Identify which cell holds the provided text, then report its [x, y] central coordinate. 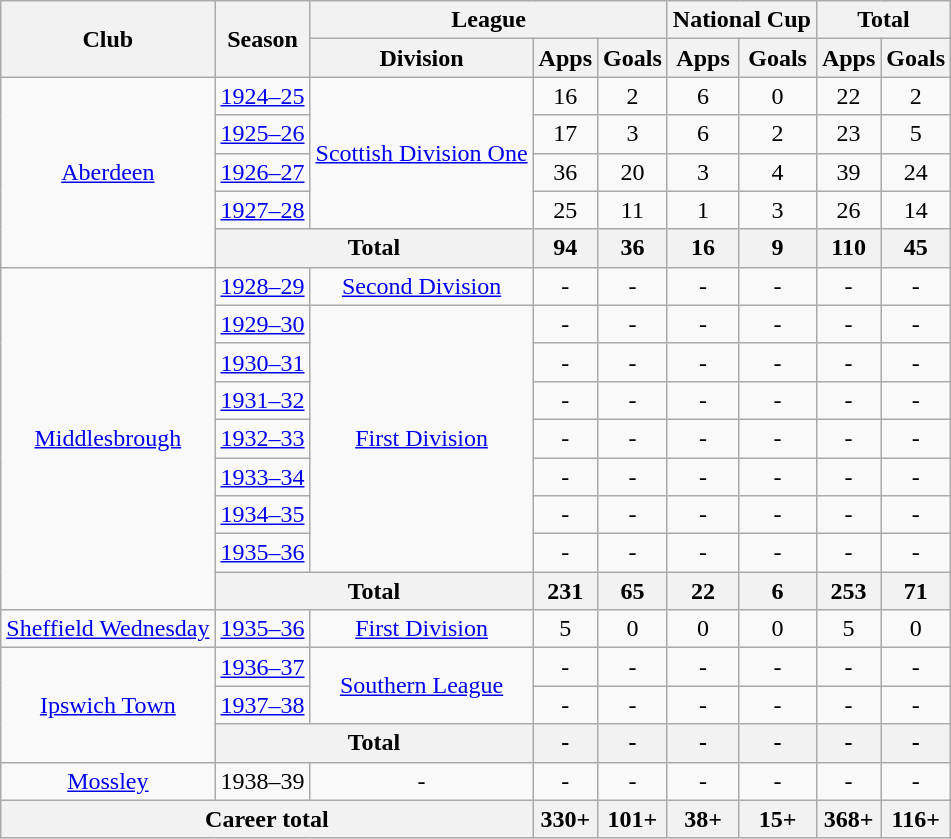
National Cup [742, 20]
38+ [703, 819]
45 [916, 248]
253 [848, 591]
17 [565, 134]
1927–28 [262, 210]
1930–31 [262, 362]
Aberdeen [108, 172]
110 [848, 248]
1932–33 [262, 438]
94 [565, 248]
Mossley [108, 781]
330+ [565, 819]
1925–26 [262, 134]
116+ [916, 819]
Sheffield Wednesday [108, 629]
11 [633, 210]
1929–30 [262, 324]
65 [633, 591]
20 [633, 172]
1934–35 [262, 515]
Second Division [422, 286]
1933–34 [262, 477]
Career total [267, 819]
League [488, 20]
1931–32 [262, 400]
Division [422, 58]
9 [778, 248]
1937–38 [262, 705]
26 [848, 210]
368+ [848, 819]
1926–27 [262, 172]
Season [262, 39]
Middlesbrough [108, 438]
Ipswich Town [108, 705]
1924–25 [262, 96]
24 [916, 172]
Southern League [422, 686]
15+ [778, 819]
25 [565, 210]
1936–37 [262, 667]
14 [916, 210]
101+ [633, 819]
231 [565, 591]
1 [703, 210]
1928–29 [262, 286]
1938–39 [262, 781]
Club [108, 39]
4 [778, 172]
23 [848, 134]
Scottish Division One [422, 153]
39 [848, 172]
71 [916, 591]
